Return (x, y) of the center of cell containing provided text 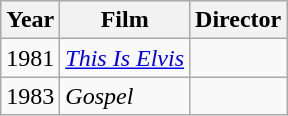
Director (238, 20)
Year (30, 20)
1983 (30, 96)
This Is Elvis (125, 58)
Film (125, 20)
Gospel (125, 96)
1981 (30, 58)
